Detect which cell encompasses the target text, then output its (X, Y) center coordinate. 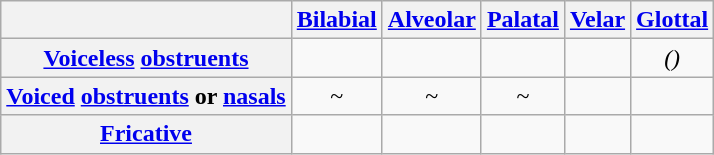
Voiced obstruents or nasals (146, 96)
Palatal (522, 20)
Fricative (146, 134)
Bilabial (336, 20)
Velar (597, 20)
Voiceless obstruents (146, 58)
() (672, 58)
Alveolar (432, 20)
Glottal (672, 20)
